Detect which cell encompasses the target text, then output its (x, y) center coordinate. 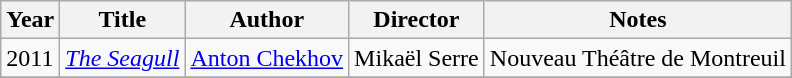
Director (417, 20)
Nouveau Théâtre de Montreuil (638, 58)
2011 (30, 58)
Title (122, 20)
Notes (638, 20)
Author (267, 20)
Year (30, 20)
The Seagull (122, 58)
Anton Chekhov (267, 58)
Mikaël Serre (417, 58)
